From the cell containing the given text, extract its center point as [x, y] coordinate. 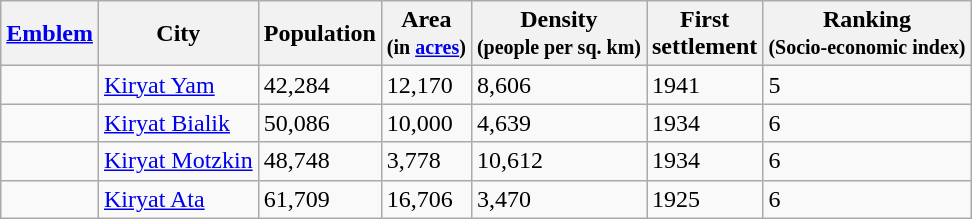
Area(in acres) [426, 34]
Ranking(Socio-economic index) [867, 34]
10,612 [558, 161]
3,470 [558, 199]
12,170 [426, 85]
10,000 [426, 123]
42,284 [320, 85]
8,606 [558, 85]
Kiryat Bialik [178, 123]
Kiryat Motzkin [178, 161]
Emblem [50, 34]
Kiryat Yam [178, 85]
16,706 [426, 199]
Kiryat Ata [178, 199]
Firstsettlement [704, 34]
1925 [704, 199]
61,709 [320, 199]
4,639 [558, 123]
Density(people per sq. km) [558, 34]
Population [320, 34]
City [178, 34]
3,778 [426, 161]
48,748 [320, 161]
5 [867, 85]
50,086 [320, 123]
1941 [704, 85]
